From the cell containing the given text, extract its center point as [x, y] coordinate. 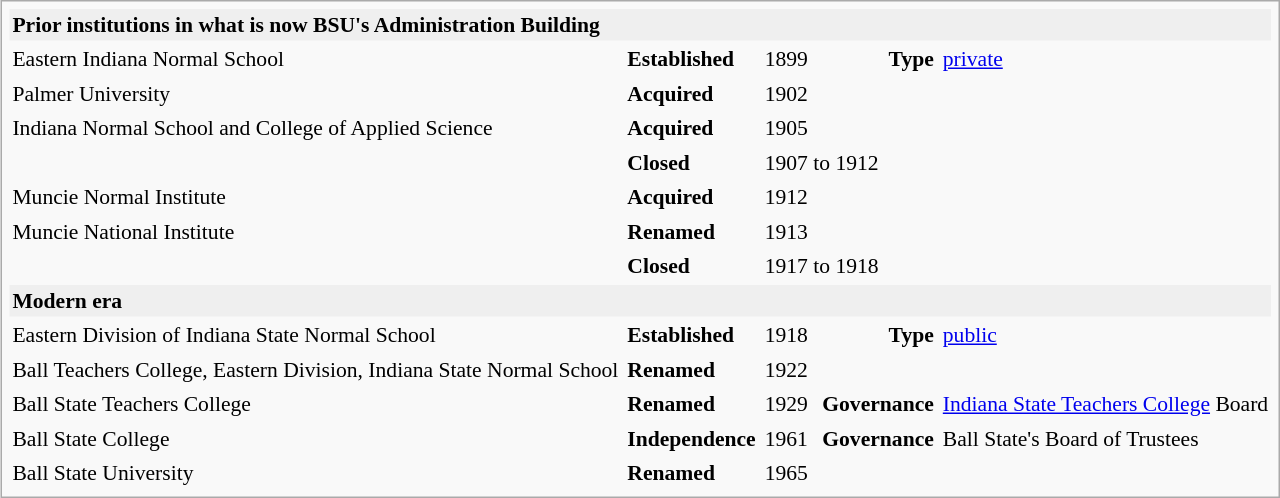
1902 [790, 94]
Indiana Normal School and College of Applied Science [315, 128]
1899 [790, 59]
Eastern Indiana Normal School [315, 59]
Ball Teachers College, Eastern Division, Indiana State Normal School [315, 370]
Modern era [640, 301]
Ball State University [315, 473]
Ball State College [315, 439]
Eastern Division of Indiana State Normal School [315, 335]
Indiana State Teachers College Board [1106, 404]
Palmer University [315, 94]
1917 to 1918 [1016, 266]
public [1106, 335]
Ball State's Board of Trustees [1106, 439]
Muncie Normal Institute [315, 197]
1929 [790, 404]
1912 [790, 197]
Independence [691, 439]
1922 [790, 370]
Prior institutions in what is now BSU's Administration Building [640, 25]
1965 [790, 473]
private [1106, 59]
1905 [790, 128]
1961 [790, 439]
Muncie National Institute [315, 232]
1913 [790, 232]
1907 to 1912 [1016, 163]
1918 [790, 335]
Ball State Teachers College [315, 404]
